Detect which cell encompasses the target text, then output its (X, Y) center coordinate. 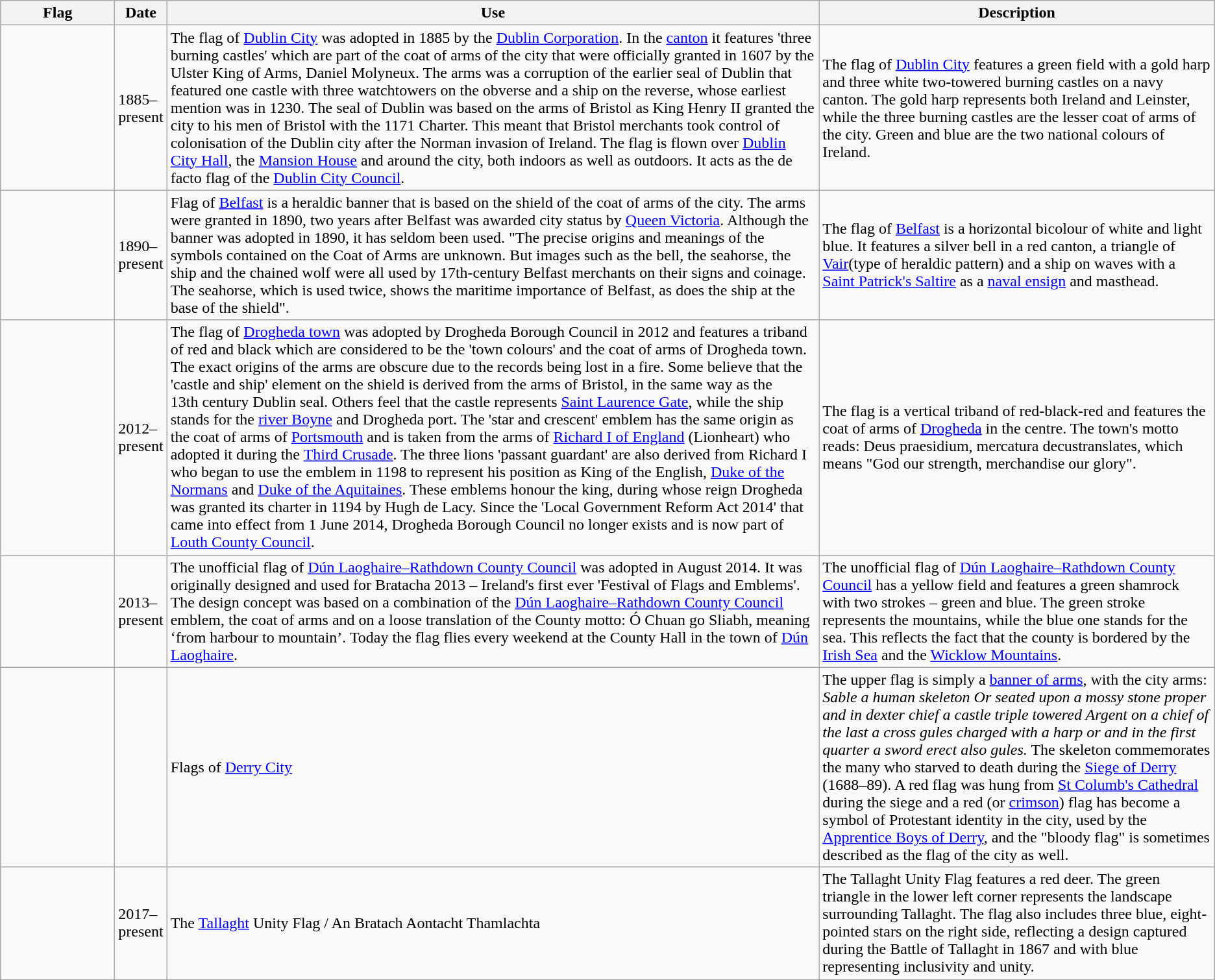
2012–present (141, 437)
Flag (58, 13)
Use (493, 13)
Description (1016, 13)
1885–present (141, 108)
Date (141, 13)
2013–present (141, 611)
Flags of Derry City (493, 767)
1890–present (141, 255)
The Tallaght Unity Flag / An Bratach Aontacht Thamlachta (493, 923)
2017–present (141, 923)
